Identify which cell holds the provided text, then report its [X, Y] central coordinate. 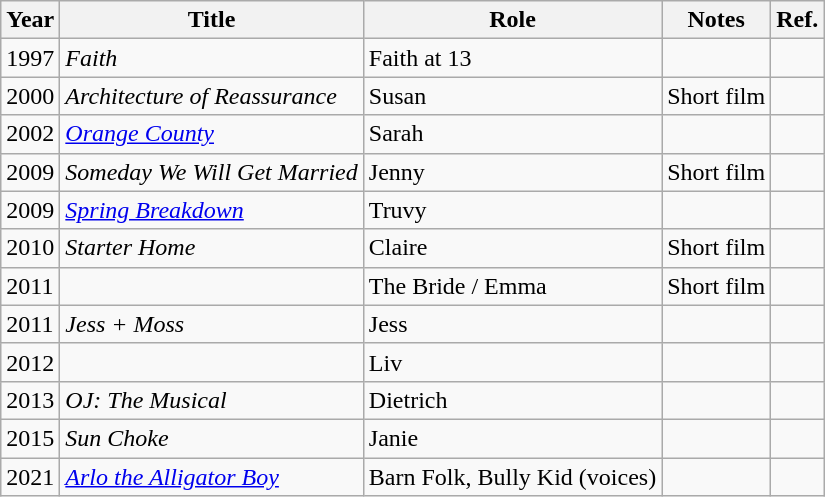
Dietrich [512, 400]
2002 [30, 134]
Title [212, 20]
Barn Folk, Bully Kid (voices) [512, 477]
Role [512, 20]
The Bride / Emma [512, 286]
Year [30, 20]
Liv [512, 362]
Spring Breakdown [212, 210]
Sun Choke [212, 438]
2012 [30, 362]
Someday We Will Get Married [212, 172]
Notes [716, 20]
Sarah [512, 134]
Jess + Moss [212, 324]
2021 [30, 477]
Starter Home [212, 248]
Janie [512, 438]
Susan [512, 96]
Orange County [212, 134]
Claire [512, 248]
Architecture of Reassurance [212, 96]
Ref. [798, 20]
2013 [30, 400]
Faith at 13 [512, 58]
Arlo the Alligator Boy [212, 477]
Jess [512, 324]
2015 [30, 438]
2000 [30, 96]
Truvy [512, 210]
OJ: The Musical [212, 400]
Faith [212, 58]
1997 [30, 58]
Jenny [512, 172]
2010 [30, 248]
